Identify which cell holds the provided text, then report its (X, Y) central coordinate. 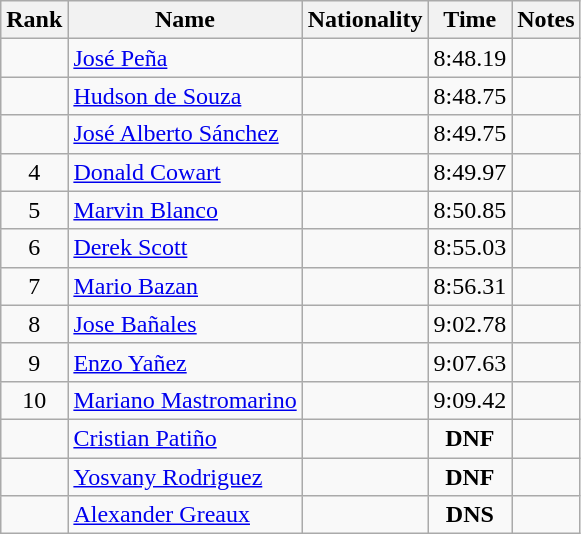
Mario Bazan (185, 286)
8:48.75 (470, 96)
8:56.31 (470, 286)
DNS (470, 515)
Derek Scott (185, 248)
Jose Bañales (185, 324)
Mariano Mastromarino (185, 400)
Hudson de Souza (185, 96)
5 (34, 210)
8:55.03 (470, 248)
José Alberto Sánchez (185, 134)
7 (34, 286)
8:48.19 (470, 58)
Time (470, 20)
10 (34, 400)
Donald Cowart (185, 172)
Cristian Patiño (185, 438)
Alexander Greaux (185, 515)
Yosvany Rodriguez (185, 477)
4 (34, 172)
8:49.97 (470, 172)
6 (34, 248)
8 (34, 324)
Rank (34, 20)
9 (34, 362)
José Peña (185, 58)
Name (185, 20)
Enzo Yañez (185, 362)
9:02.78 (470, 324)
Marvin Blanco (185, 210)
8:50.85 (470, 210)
9:09.42 (470, 400)
Nationality (365, 20)
8:49.75 (470, 134)
9:07.63 (470, 362)
Notes (546, 20)
